Identify which cell holds the provided text, then report its (x, y) central coordinate. 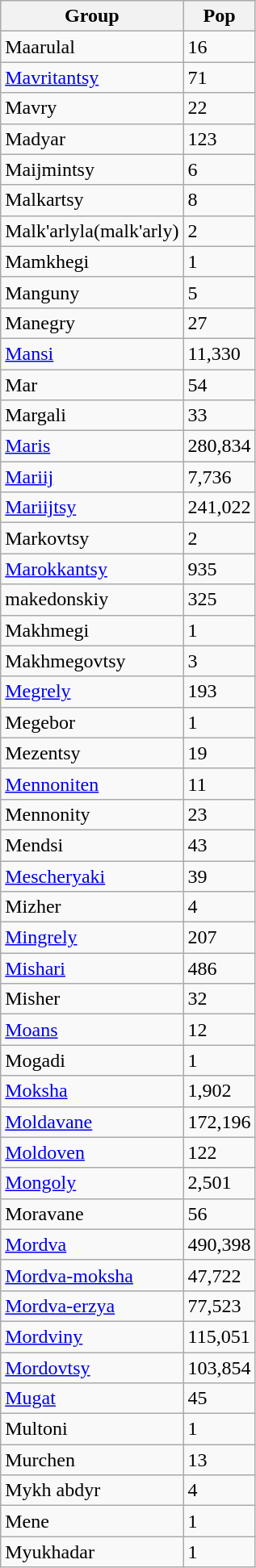
193 (220, 692)
47,722 (220, 1275)
103,854 (220, 1368)
Mordovtsy (92, 1368)
Mariijtsy (92, 508)
Moldavane (92, 1122)
56 (220, 1214)
Group (92, 16)
207 (220, 938)
Manguny (92, 292)
3 (220, 661)
Moksha (92, 1091)
45 (220, 1399)
Mordviny (92, 1336)
Mezentsy (92, 753)
Mamkhegi (92, 261)
Maijmintsy (92, 169)
7,736 (220, 477)
Mordva-moksha (92, 1275)
22 (220, 108)
Mykh abdyr (92, 1491)
Marokkantsy (92, 569)
486 (220, 968)
11 (220, 784)
71 (220, 77)
39 (220, 876)
43 (220, 845)
Markovtsy (92, 538)
2,501 (220, 1183)
Mennonity (92, 814)
Mizher (92, 907)
Myukhadar (92, 1552)
Moans (92, 1030)
16 (220, 47)
Moldoven (92, 1152)
122 (220, 1152)
12 (220, 1030)
935 (220, 569)
8 (220, 200)
Pop (220, 16)
Mar (92, 385)
115,051 (220, 1336)
5 (220, 292)
Mavry (92, 108)
Misher (92, 999)
Mansi (92, 353)
77,523 (220, 1306)
Megebor (92, 722)
Makhmegi (92, 630)
Mene (92, 1521)
325 (220, 600)
Mavritantsy (92, 77)
1,902 (220, 1091)
11,330 (220, 353)
33 (220, 416)
Manegry (92, 323)
Margali (92, 416)
makedonskiy (92, 600)
19 (220, 753)
Moravane (92, 1214)
54 (220, 385)
6 (220, 169)
Malk'arlyla(malk'arly) (92, 231)
123 (220, 139)
Mingrely (92, 938)
Murchen (92, 1460)
Mishari (92, 968)
Makhmegovtsy (92, 661)
Malkartsy (92, 200)
Mennoniten (92, 784)
32 (220, 999)
Multoni (92, 1429)
Maarulal (92, 47)
172,196 (220, 1122)
Mescheryaki (92, 876)
Mugat (92, 1399)
Mongoly (92, 1183)
Mordva-erzya (92, 1306)
Mogadi (92, 1060)
23 (220, 814)
Maris (92, 446)
13 (220, 1460)
27 (220, 323)
Mordva (92, 1244)
Madyar (92, 139)
280,834 (220, 446)
Mendsi (92, 845)
241,022 (220, 508)
Megrely (92, 692)
Mariij (92, 477)
490,398 (220, 1244)
